Determine the [x, y] coordinate at the center of the cell enclosing the given text.  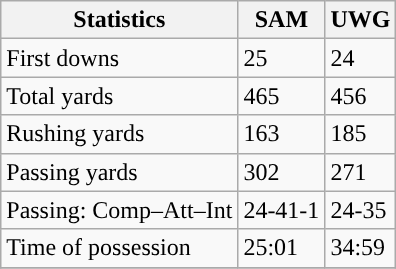
24 [360, 58]
Statistics [120, 20]
Passing yards [120, 172]
First downs [120, 58]
Rushing yards [120, 134]
Time of possession [120, 248]
24-41-1 [282, 210]
UWG [360, 20]
456 [360, 96]
25 [282, 58]
Total yards [120, 96]
34:59 [360, 248]
271 [360, 172]
SAM [282, 20]
25:01 [282, 248]
Passing: Comp–Att–Int [120, 210]
465 [282, 96]
302 [282, 172]
24-35 [360, 210]
163 [282, 134]
185 [360, 134]
